Scan for the cell matching the given text and deliver its (x, y) coordinate at center. 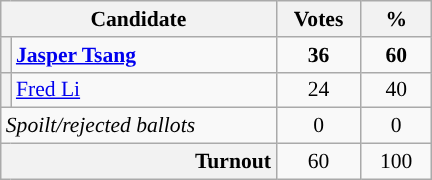
36 (318, 55)
Turnout (138, 162)
100 (396, 162)
% (396, 19)
40 (396, 90)
Spoilt/rejected ballots (138, 126)
24 (318, 90)
Jasper Tsang (144, 55)
Fred Li (144, 90)
Votes (318, 19)
Candidate (138, 19)
